Output the (x, y) coordinate of the center of the cell containing the given text.  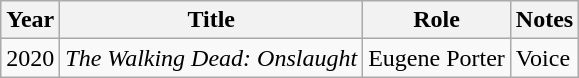
Year (30, 20)
2020 (30, 58)
The Walking Dead: Onslaught (212, 58)
Eugene Porter (437, 58)
Voice (544, 58)
Role (437, 20)
Title (212, 20)
Notes (544, 20)
